Return (x, y) of the center of cell containing provided text 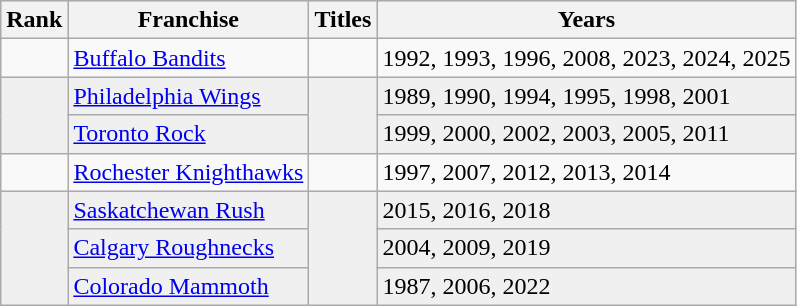
Calgary Roughnecks (188, 248)
Colorado Mammoth (188, 286)
1987, 2006, 2022 (586, 286)
1997, 2007, 2012, 2013, 2014 (586, 172)
Philadelphia Wings (188, 96)
Franchise (188, 20)
Rochester Knighthawks (188, 172)
Toronto Rock (188, 134)
2004, 2009, 2019 (586, 248)
1999, 2000, 2002, 2003, 2005, 2011 (586, 134)
Buffalo Bandits (188, 58)
1992, 1993, 1996, 2008, 2023, 2024, 2025 (586, 58)
Years (586, 20)
Saskatchewan Rush (188, 210)
2015, 2016, 2018 (586, 210)
Rank (34, 20)
1989, 1990, 1994, 1995, 1998, 2001 (586, 96)
Titles (343, 20)
